Provide the [x, y] coordinate of the cell's center where the given text is located.  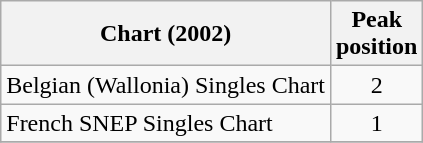
Chart (2002) [166, 34]
Peak position [376, 34]
1 [376, 123]
2 [376, 85]
Belgian (Wallonia) Singles Chart [166, 85]
French SNEP Singles Chart [166, 123]
